Detect which cell encompasses the target text, then output its (X, Y) center coordinate. 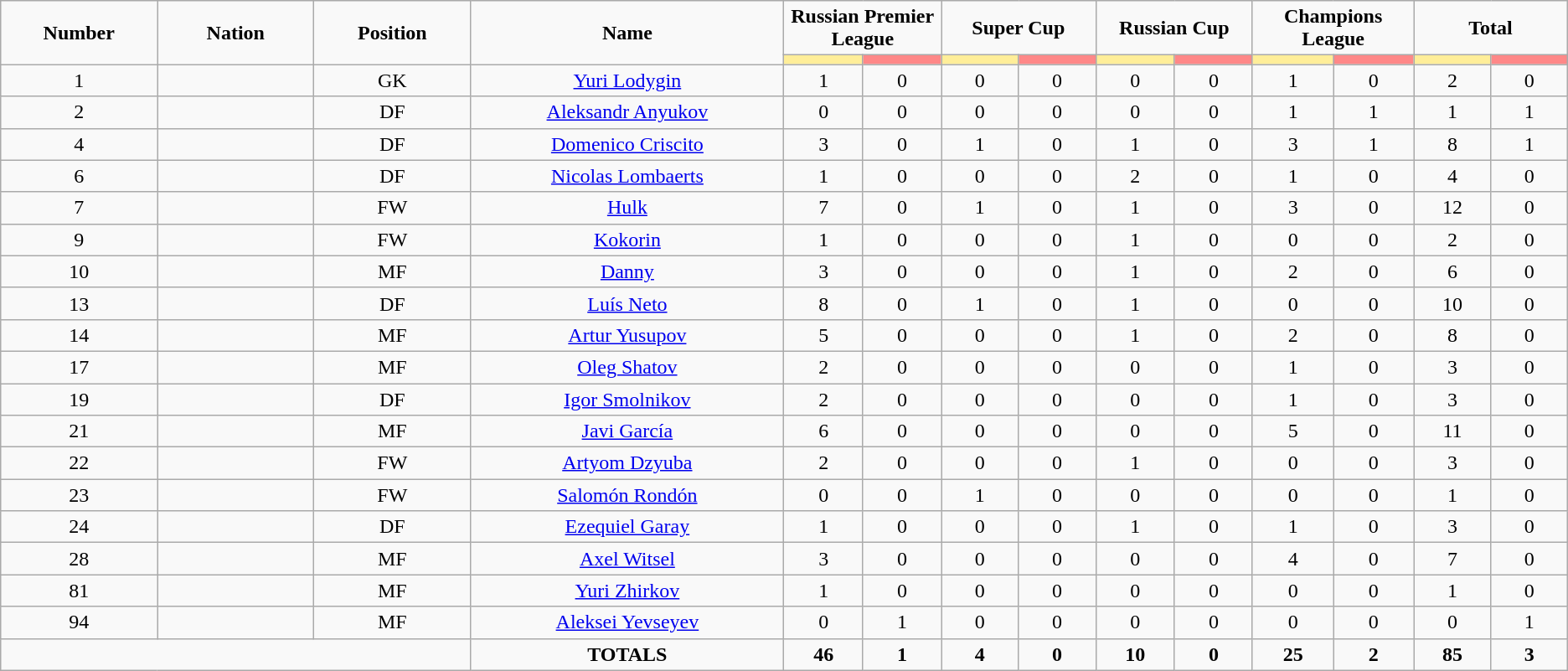
46 (823, 654)
13 (79, 303)
Luís Neto (627, 303)
Javi García (627, 431)
Igor Smolnikov (627, 400)
28 (79, 559)
Total (1491, 28)
12 (1452, 208)
25 (1293, 654)
Name (627, 33)
Axel Witsel (627, 559)
Ezequiel Garay (627, 527)
Aleksei Yevseyev (627, 622)
21 (79, 431)
19 (79, 400)
94 (79, 622)
TOTALS (627, 654)
Oleg Shatov (627, 367)
Artyom Dzyuba (627, 463)
24 (79, 527)
GK (392, 80)
Number (79, 33)
Nicolas Lombaerts (627, 176)
11 (1452, 431)
Domenico Criscito (627, 144)
Position (392, 33)
Hulk (627, 208)
14 (79, 335)
Russian Cup (1174, 28)
Russian Premier League (863, 28)
Kokorin (627, 240)
85 (1452, 654)
81 (79, 591)
23 (79, 495)
Aleksandr Anyukov (627, 112)
Danny (627, 271)
22 (79, 463)
Yuri Zhirkov (627, 591)
Salomón Rondón (627, 495)
Champions League (1333, 28)
Yuri Lodygin (627, 80)
Artur Yusupov (627, 335)
9 (79, 240)
Nation (236, 33)
Super Cup (1019, 28)
17 (79, 367)
